Capture the cell that displays the provided text and extract its (x, y) central coordinate. 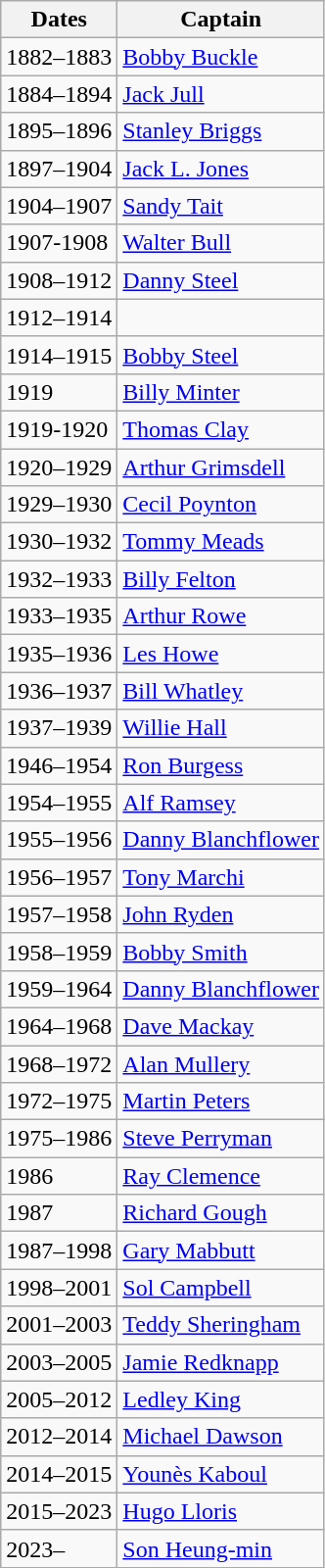
1907-1908 (59, 243)
Arthur Rowe (221, 616)
Billy Felton (221, 579)
Martin Peters (221, 1102)
1937–1939 (59, 728)
1975–1986 (59, 1139)
1930–1932 (59, 542)
2005–2012 (59, 1399)
1958–1959 (59, 952)
1957–1958 (59, 914)
Cecil Poynton (221, 505)
Tony Marchi (221, 877)
Alan Mullery (221, 1063)
1919-1920 (59, 429)
1955–1956 (59, 840)
Danny Steel (221, 280)
1897–1904 (59, 169)
1959–1964 (59, 989)
Ledley King (221, 1399)
Tommy Meads (221, 542)
Walter Bull (221, 243)
Sandy Tait (221, 206)
Willie Hall (221, 728)
1946–1954 (59, 765)
Bill Whatley (221, 691)
1919 (59, 392)
1964–1968 (59, 1026)
Son Heung-min (221, 1548)
Richard Gough (221, 1213)
Teddy Sheringham (221, 1325)
Sol Campbell (221, 1288)
Ray Clemence (221, 1176)
Alf Ramsey (221, 803)
1972–1975 (59, 1102)
1882–1883 (59, 57)
Steve Perryman (221, 1139)
2015–2023 (59, 1511)
1935–1936 (59, 654)
Bobby Buckle (221, 57)
John Ryden (221, 914)
Arthur Grimsdell (221, 467)
Bobby Smith (221, 952)
2012–2014 (59, 1437)
1912–1914 (59, 318)
Jack L. Jones (221, 169)
Bobby Steel (221, 355)
1956–1957 (59, 877)
Hugo Lloris (221, 1511)
Stanley Briggs (221, 131)
1933–1935 (59, 616)
1968–1972 (59, 1063)
1987 (59, 1213)
1895–1896 (59, 131)
Thomas Clay (221, 429)
Captain (221, 20)
1914–1915 (59, 355)
1936–1937 (59, 691)
Billy Minter (221, 392)
Dave Mackay (221, 1026)
1929–1930 (59, 505)
1920–1929 (59, 467)
Dates (59, 20)
1954–1955 (59, 803)
Les Howe (221, 654)
Michael Dawson (221, 1437)
1998–2001 (59, 1288)
Gary Mabbutt (221, 1250)
Ron Burgess (221, 765)
Jack Jull (221, 94)
Younès Kaboul (221, 1474)
1986 (59, 1176)
Jamie Redknapp (221, 1362)
1884–1894 (59, 94)
1987–1998 (59, 1250)
2003–2005 (59, 1362)
1908–1912 (59, 280)
2023– (59, 1548)
1904–1907 (59, 206)
2014–2015 (59, 1474)
1932–1933 (59, 579)
2001–2003 (59, 1325)
